Provide the [X, Y] coordinate of the cell's center where the given text is located.  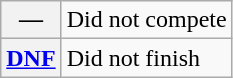
DNF [31, 58]
Did not compete [146, 20]
Did not finish [146, 58]
— [31, 20]
